Provide the (X, Y) coordinate of the cell's center where the given text is located.  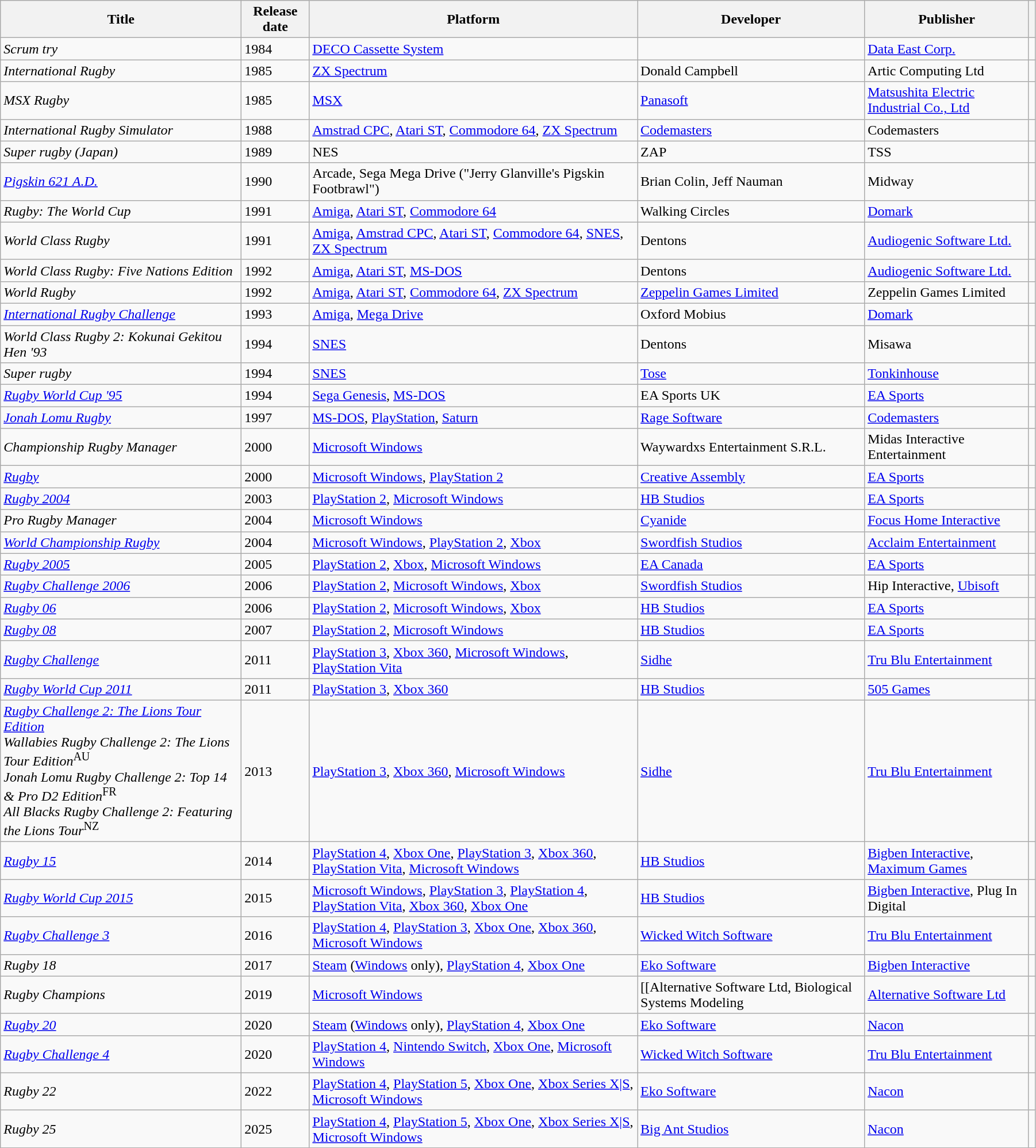
Rugby 18 (121, 965)
Rugby 15 (121, 860)
Rage Software (751, 418)
Microsoft Windows, PlayStation 2 (474, 477)
Tonkinhouse (947, 374)
Amiga, Atari ST, Commodore 64, ZX Spectrum (474, 292)
2007 (275, 630)
Rugby Challenge 2006 (121, 586)
Publisher (947, 20)
MS-DOS, PlayStation, Saturn (474, 418)
Cyanide (751, 521)
Microsoft Windows, PlayStation 3, PlayStation 4, PlayStation Vita, Xbox 360, Xbox One (474, 898)
EA Sports UK (751, 396)
1990 (275, 182)
Misawa (947, 344)
World Class Rugby: Five Nations Edition (121, 270)
Hip Interactive, Ubisoft (947, 586)
2003 (275, 499)
Amiga, Amstrad CPC, Atari ST, Commodore 64, SNES, ZX Spectrum (474, 240)
Walking Circles (751, 211)
Alternative Software Ltd (947, 995)
1993 (275, 314)
2019 (275, 995)
Midway (947, 182)
World Class Rugby 2: Kokunai Gekitou Hen '93 (121, 344)
World Class Rugby (121, 240)
Rugby 08 (121, 630)
International Rugby (121, 71)
Rugby 06 (121, 608)
PlayStation 2, Xbox, Microsoft Windows (474, 564)
Panasoft (751, 100)
2022 (275, 1092)
PlayStation 4, Nintendo Switch, Xbox One, Microsoft Windows (474, 1054)
Title (121, 20)
[[Alternative Software Ltd, Biological Systems Modeling (751, 995)
PlayStation 4, Xbox One, PlayStation 3, Xbox 360, PlayStation Vita, Microsoft Windows (474, 860)
Rugby 20 (121, 1024)
Rugby 2005 (121, 564)
PlayStation 3, Xbox 360, Microsoft Windows, PlayStation Vita (474, 659)
2017 (275, 965)
Acclaim Entertainment (947, 542)
Amstrad CPC, Atari ST, Commodore 64, ZX Spectrum (474, 130)
Rugby Challenge 3 (121, 935)
Super rugby (121, 374)
Platform (474, 20)
Release date (275, 20)
NES (474, 152)
2025 (275, 1128)
Bigben Interactive, Maximum Games (947, 860)
Creative Assembly (751, 477)
Brian Colin, Jeff Nauman (751, 182)
Data East Corp. (947, 49)
Rugby World Cup 2011 (121, 689)
2013 (275, 771)
Rugby 22 (121, 1092)
Tose (751, 374)
Rugby: The World Cup (121, 211)
Focus Home Interactive (947, 521)
PlayStation 4, PlayStation 3, Xbox One, Xbox 360, Microsoft Windows (474, 935)
Midas Interactive Entertainment (947, 447)
Waywardxs Entertainment S.R.L. (751, 447)
ZX Spectrum (474, 71)
2014 (275, 860)
Rugby (121, 477)
1989 (275, 152)
Super rugby (Japan) (121, 152)
Rugby Challenge (121, 659)
MSX (474, 100)
Donald Campbell (751, 71)
Microsoft Windows, PlayStation 2, Xbox (474, 542)
Amiga, Atari ST, Commodore 64 (474, 211)
Jonah Lomu Rugby (121, 418)
Big Ant Studios (751, 1128)
1988 (275, 130)
Rugby Challenge 4 (121, 1054)
International Rugby Challenge (121, 314)
ZAP (751, 152)
505 Games (947, 689)
Matsushita Electric Industrial Co., Ltd (947, 100)
Pro Rugby Manager (121, 521)
PlayStation 3, Xbox 360, Microsoft Windows (474, 771)
DECO Cassette System (474, 49)
Arcade, Sega Mega Drive ("Jerry Glanville's Pigskin Footbrawl") (474, 182)
2015 (275, 898)
1997 (275, 418)
World Championship Rugby (121, 542)
2005 (275, 564)
World Rugby (121, 292)
Bigben Interactive, Plug In Digital (947, 898)
PlayStation 3, Xbox 360 (474, 689)
Artic Computing Ltd (947, 71)
1984 (275, 49)
TSS (947, 152)
EA Canada (751, 564)
MSX Rugby (121, 100)
Rugby 25 (121, 1128)
Sega Genesis, MS-DOS (474, 396)
Scrum try (121, 49)
Rugby 2004 (121, 499)
Amiga, Atari ST, MS-DOS (474, 270)
Championship Rugby Manager (121, 447)
Amiga, Mega Drive (474, 314)
2016 (275, 935)
Developer (751, 20)
International Rugby Simulator (121, 130)
Rugby World Cup '95 (121, 396)
Pigskin 621 A.D. (121, 182)
Bigben Interactive (947, 965)
Rugby World Cup 2015 (121, 898)
Rugby Champions (121, 995)
Oxford Mobius (751, 314)
